From the cell containing the given text, extract its center point as (x, y) coordinate. 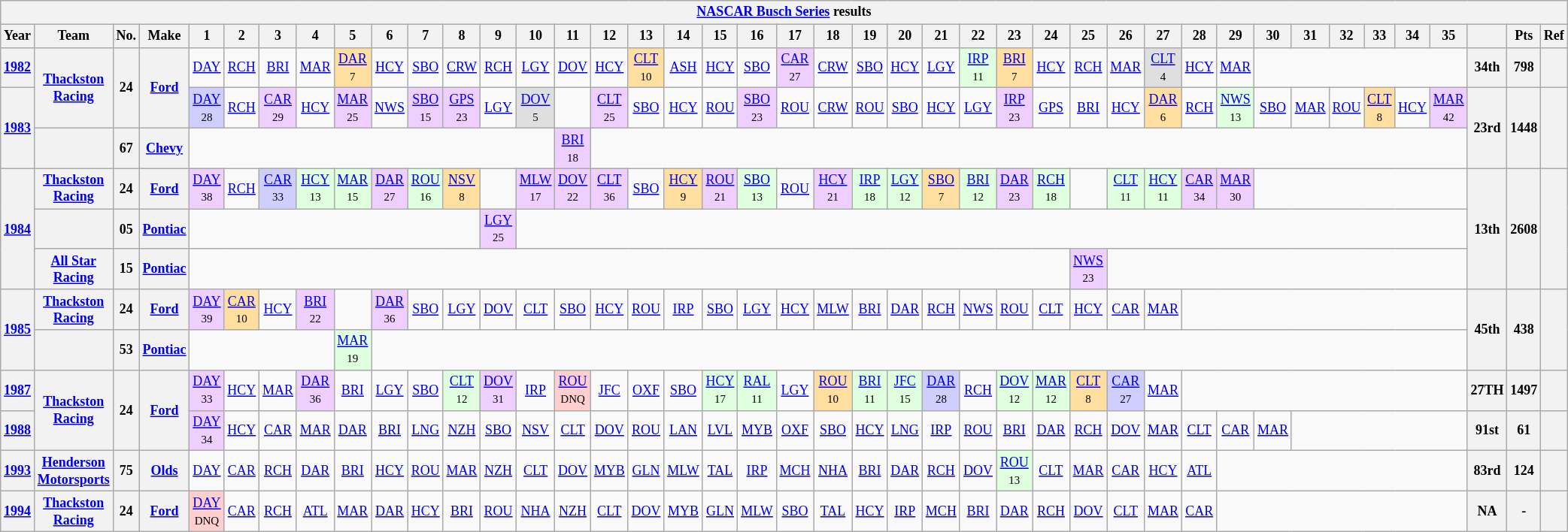
DAR6 (1163, 108)
5 (353, 36)
13th (1488, 228)
53 (126, 350)
45th (1488, 329)
ASH (683, 68)
10 (535, 36)
91st (1488, 431)
25 (1088, 36)
28 (1199, 36)
RAL11 (757, 390)
CAR29 (278, 108)
BRI18 (573, 148)
DAR28 (942, 390)
HCY11 (1163, 189)
1982 (18, 68)
MAR30 (1236, 189)
20 (905, 36)
Year (18, 36)
NA (1488, 511)
23rd (1488, 128)
2 (242, 36)
DAY39 (207, 310)
DOV22 (573, 189)
SBO15 (426, 108)
NSV8 (462, 189)
CLT25 (609, 108)
34th (1488, 68)
29 (1236, 36)
Ref (1554, 36)
1448 (1524, 128)
RCH18 (1051, 189)
LAN (683, 431)
Team (74, 36)
34 (1412, 36)
CLT4 (1163, 68)
27TH (1488, 390)
DAY33 (207, 390)
3 (278, 36)
DAR23 (1014, 189)
35 (1448, 36)
All Star Racing (74, 269)
DAY28 (207, 108)
DOV31 (499, 390)
ROUDNQ (573, 390)
61 (1524, 431)
CLT36 (609, 189)
32 (1346, 36)
05 (126, 229)
1985 (18, 329)
LGY25 (499, 229)
LGY12 (905, 189)
19 (869, 36)
HCY9 (683, 189)
HCY21 (833, 189)
DAY34 (207, 431)
1987 (18, 390)
11 (573, 36)
DOV5 (535, 108)
DAY38 (207, 189)
ROU21 (720, 189)
83rd (1488, 471)
18 (833, 36)
Olds (164, 471)
MAR42 (1448, 108)
1988 (18, 431)
BRI7 (1014, 68)
LVL (720, 431)
IRP11 (978, 68)
14 (683, 36)
1984 (18, 228)
SBO23 (757, 108)
67 (126, 148)
17 (795, 36)
30 (1273, 36)
MAR19 (353, 350)
23 (1014, 36)
No. (126, 36)
IRP18 (869, 189)
1 (207, 36)
SBO7 (942, 189)
438 (1524, 329)
27 (1163, 36)
DAR27 (390, 189)
21 (942, 36)
ROU13 (1014, 471)
NASCAR Busch Series results (784, 12)
DOV12 (1014, 390)
22 (978, 36)
Henderson Motorsports (74, 471)
DAYDNQ (207, 511)
75 (126, 471)
GPS23 (462, 108)
IRP23 (1014, 108)
HCY13 (315, 189)
13 (646, 36)
1497 (1524, 390)
ROU10 (833, 390)
1993 (18, 471)
CAR10 (242, 310)
- (1524, 511)
7 (426, 36)
NSV (535, 431)
12 (609, 36)
BRI11 (869, 390)
HCY17 (720, 390)
CLT10 (646, 68)
JFC15 (905, 390)
2608 (1524, 228)
BRI22 (315, 310)
33 (1379, 36)
31 (1310, 36)
8 (462, 36)
6 (390, 36)
GPS (1051, 108)
Pts (1524, 36)
9 (499, 36)
798 (1524, 68)
CLT12 (462, 390)
16 (757, 36)
ROU16 (426, 189)
26 (1126, 36)
4 (315, 36)
CAR34 (1199, 189)
MAR25 (353, 108)
SBO13 (757, 189)
DAR7 (353, 68)
JFC (609, 390)
BRI12 (978, 189)
124 (1524, 471)
MAR12 (1051, 390)
CAR33 (278, 189)
CLT11 (1126, 189)
Make (164, 36)
NWS23 (1088, 269)
1994 (18, 511)
Chevy (164, 148)
1983 (18, 128)
MLW17 (535, 189)
MAR15 (353, 189)
NWS13 (1236, 108)
